For the text-containing cell, return its midpoint in [X, Y] coordinate format. 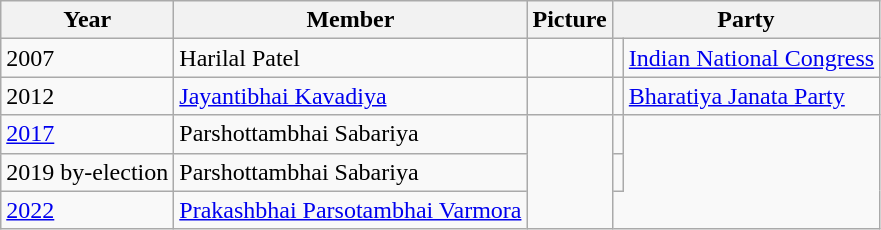
Indian National Congress [751, 58]
Party [746, 20]
2012 [88, 96]
Year [88, 20]
Harilal Patel [350, 58]
2019 by-election [88, 172]
2017 [88, 134]
2007 [88, 58]
2022 [88, 210]
Bharatiya Janata Party [751, 96]
Picture [570, 20]
Prakashbhai Parsotambhai Varmora [350, 210]
Jayantibhai Kavadiya [350, 96]
Member [350, 20]
